Identify which cell holds the provided text, then report its (X, Y) central coordinate. 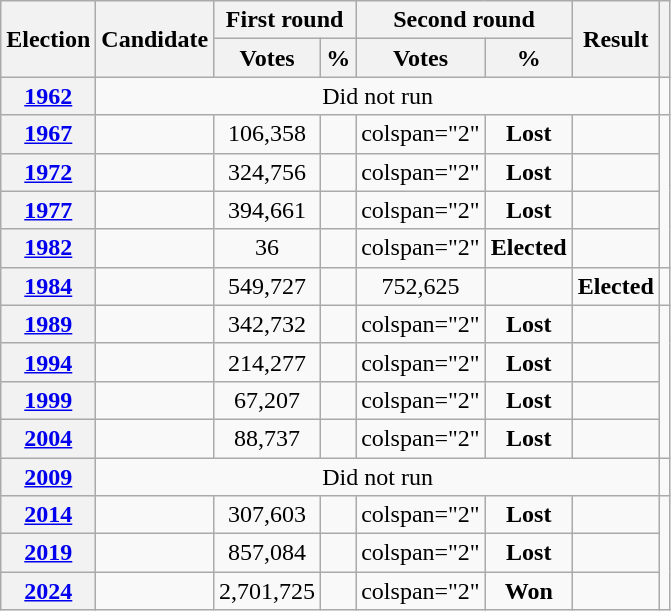
2019 (48, 553)
2014 (48, 515)
Second round (464, 20)
1967 (48, 134)
106,358 (268, 134)
1977 (48, 210)
342,732 (268, 324)
752,625 (421, 286)
307,603 (268, 515)
1982 (48, 248)
549,727 (268, 286)
324,756 (268, 172)
36 (268, 248)
2009 (48, 477)
2,701,725 (268, 591)
Election (48, 39)
1989 (48, 324)
2004 (48, 438)
Candidate (155, 39)
Won (528, 591)
1962 (48, 96)
1994 (48, 362)
First round (285, 20)
857,084 (268, 553)
394,661 (268, 210)
1984 (48, 286)
1999 (48, 400)
88,737 (268, 438)
67,207 (268, 400)
2024 (48, 591)
214,277 (268, 362)
Result (616, 39)
1972 (48, 172)
